For the text-containing cell, return its midpoint in [x, y] coordinate format. 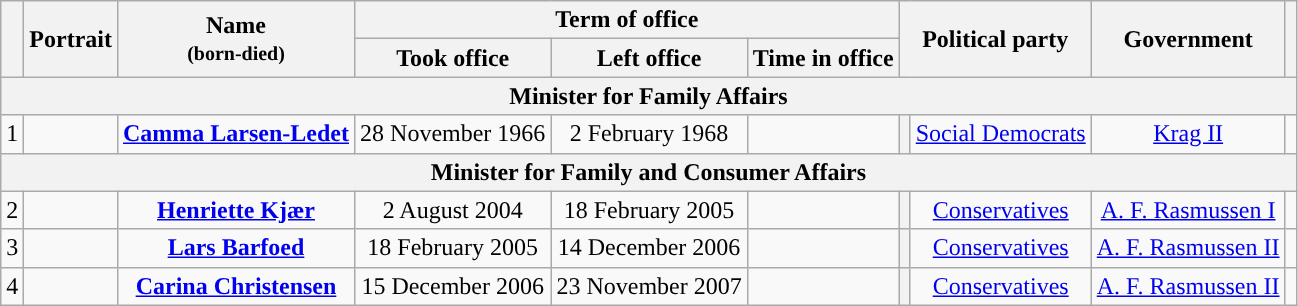
14 December 2006 [649, 248]
Name(born-died) [236, 39]
1 [12, 134]
2 February 1968 [649, 134]
Minister for Family Affairs [648, 96]
Krag II [1188, 134]
Portrait [71, 39]
Term of office [628, 20]
4 [12, 286]
2 [12, 210]
Government [1188, 39]
Henriette Kjær [236, 210]
3 [12, 248]
Lars Barfoed [236, 248]
Time in office [823, 58]
Minister for Family and Consumer Affairs [648, 172]
2 August 2004 [453, 210]
Political party [995, 39]
15 December 2006 [453, 286]
A. F. Rasmussen I [1188, 210]
Carina Christensen [236, 286]
Took office [453, 58]
23 November 2007 [649, 286]
28 November 1966 [453, 134]
Social Democrats [1000, 134]
Camma Larsen-Ledet [236, 134]
Left office [649, 58]
